Return (X, Y) of the center of cell containing provided text 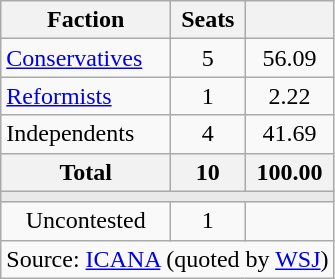
10 (208, 172)
Faction (86, 20)
Independents (86, 134)
2.22 (290, 96)
56.09 (290, 58)
Total (86, 172)
41.69 (290, 134)
Source: ICANA (quoted by WSJ) (168, 259)
Uncontested (86, 221)
4 (208, 134)
100.00 (290, 172)
Reformists (86, 96)
5 (208, 58)
Conservatives (86, 58)
Seats (208, 20)
